Scan for the cell matching the given text and deliver its (x, y) coordinate at center. 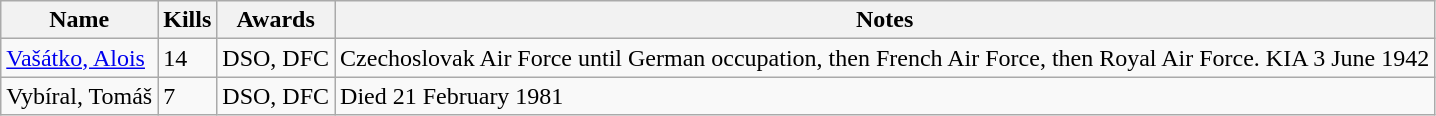
14 (188, 58)
Name (80, 20)
Vašátko, Alois (80, 58)
7 (188, 96)
Notes (885, 20)
Died 21 February 1981 (885, 96)
Awards (276, 20)
Czechoslovak Air Force until German occupation, then French Air Force, then Royal Air Force. KIA 3 June 1942 (885, 58)
Vybíral, Tomáš (80, 96)
Kills (188, 20)
